Pinpoint the cell where the given text exists, returning its [X, Y] midpoint coordinate. 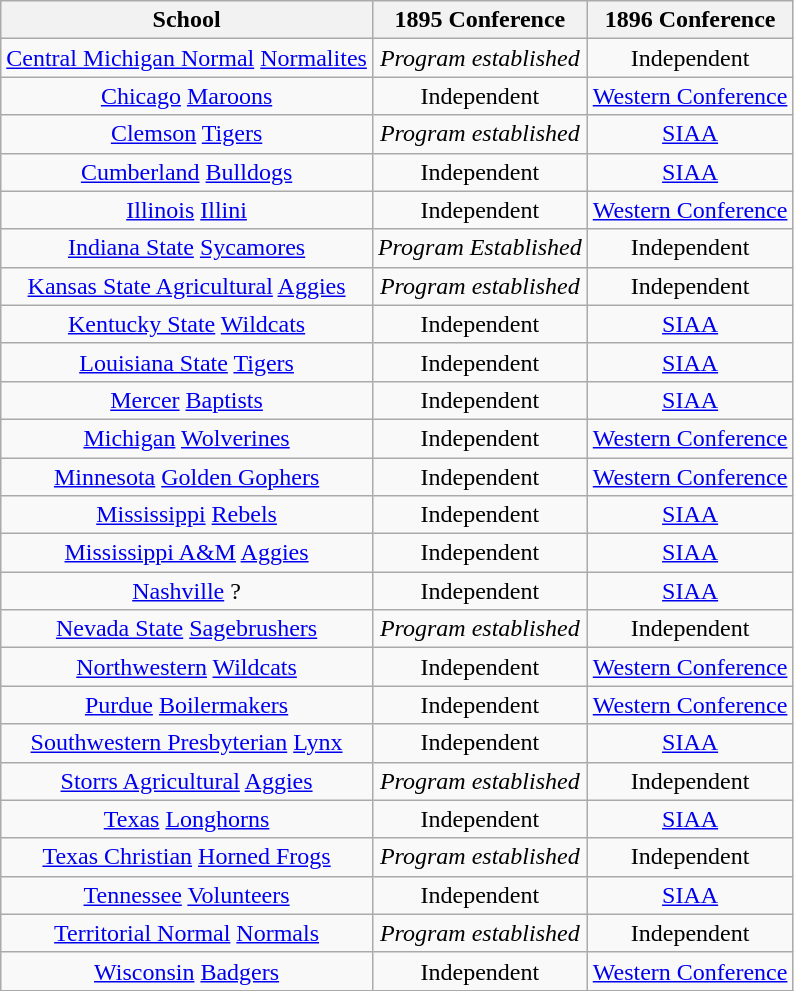
1895 Conference [480, 20]
Central Michigan Normal Normalites [187, 58]
Indiana State Sycamores [187, 248]
Kansas State Agricultural Aggies [187, 286]
Cumberland Bulldogs [187, 172]
1896 Conference [690, 20]
Mississippi A&M Aggies [187, 553]
Texas Christian Horned Frogs [187, 857]
Clemson Tigers [187, 134]
Kentucky State Wildcats [187, 324]
Southwestern Presbyterian Lynx [187, 743]
Territorial Normal Normals [187, 933]
Louisiana State Tigers [187, 362]
Nashville ? [187, 591]
Nevada State Sagebrushers [187, 629]
Mississippi Rebels [187, 515]
Program Established [480, 248]
Minnesota Golden Gophers [187, 477]
Tennessee Volunteers [187, 895]
Texas Longhorns [187, 819]
Wisconsin Badgers [187, 971]
Mercer Baptists [187, 400]
Storrs Agricultural Aggies [187, 781]
Illinois Illini [187, 210]
Chicago Maroons [187, 96]
Michigan Wolverines [187, 438]
Northwestern Wildcats [187, 667]
Purdue Boilermakers [187, 705]
School [187, 20]
